Return the (x, y) coordinate for the center point of the cell that contains the specified text.  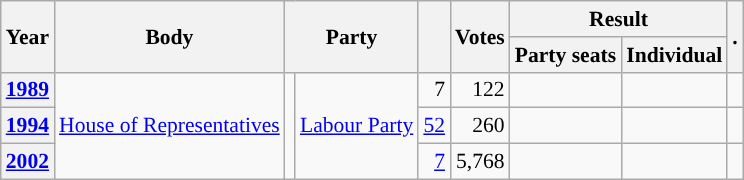
Party (352, 36)
Body (170, 36)
Individual (674, 55)
260 (480, 126)
Labour Party (356, 126)
House of Representatives (170, 126)
Year (28, 36)
Party seats (566, 55)
Votes (480, 36)
1989 (28, 90)
. (735, 36)
Result (619, 19)
122 (480, 90)
52 (434, 126)
2002 (28, 162)
5,768 (480, 162)
1994 (28, 126)
